For the text-containing cell, return its midpoint in [X, Y] coordinate format. 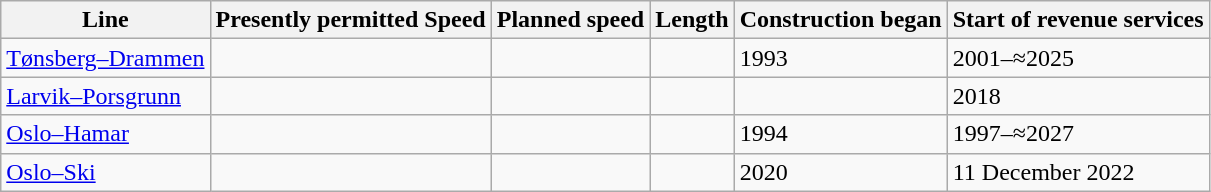
Start of revenue services [1078, 20]
Construction began [840, 20]
Tønsberg–Drammen [106, 58]
Larvik–Porsgrunn [106, 96]
Oslo–Ski [106, 172]
11 December 2022 [1078, 172]
Planned speed [570, 20]
Oslo–Hamar [106, 134]
2001–≈2025 [1078, 58]
2018 [1078, 96]
Presently permitted Speed [350, 20]
2020 [840, 172]
Length [692, 20]
1997–≈2027 [1078, 134]
1993 [840, 58]
1994 [840, 134]
Line [106, 20]
